Detect which cell encompasses the target text, then output its (X, Y) center coordinate. 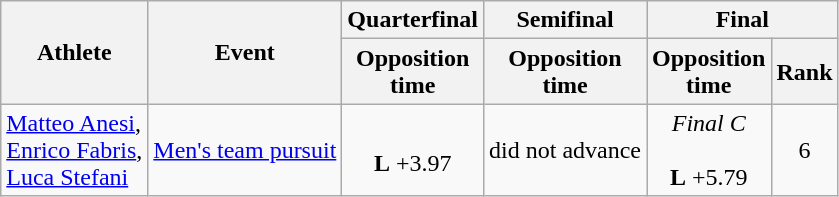
did not advance (566, 150)
Men's team pursuit (245, 150)
Athlete (74, 52)
Final C L +5.79 (709, 150)
Matteo Anesi, Enrico Fabris, Luca Stefani (74, 150)
6 (804, 150)
L +3.97 (413, 150)
Semifinal (566, 20)
Final (743, 20)
Event (245, 52)
Quarterfinal (413, 20)
Rank (804, 72)
